From the cell containing the given text, extract its center point as (X, Y) coordinate. 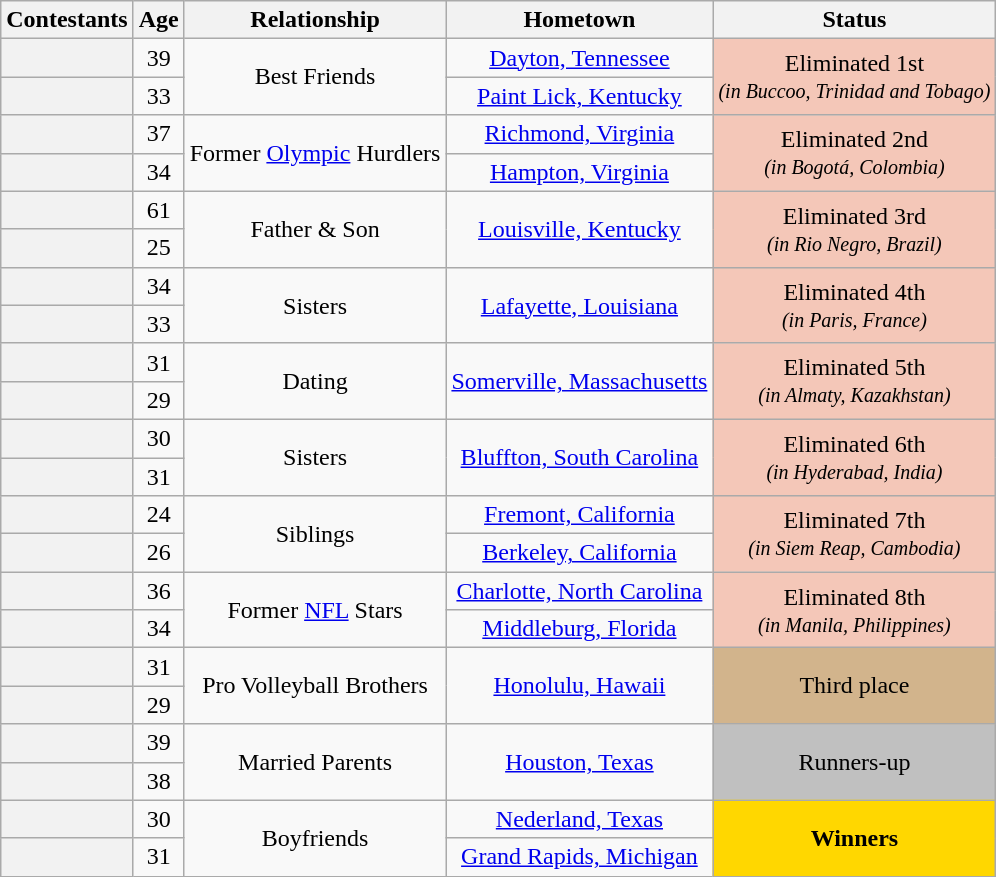
Relationship (315, 20)
Pro Volleyball Brothers (315, 686)
Eliminated 8th(in Manila, Philippines) (854, 610)
38 (158, 781)
Eliminated 1st(in Buccoo, Trinidad and Tobago) (854, 77)
Hampton, Virginia (580, 172)
Berkeley, California (580, 553)
Contestants (67, 20)
Best Friends (315, 77)
Eliminated 2nd(in Bogotá, Colombia) (854, 153)
Somerville, Massachusetts (580, 381)
25 (158, 248)
Eliminated 7th(in Siem Reap, Cambodia) (854, 534)
Eliminated 3rd(in Rio Negro, Brazil) (854, 229)
Eliminated 6th(in Hyderabad, India) (854, 457)
Lafayette, Louisiana (580, 305)
Age (158, 20)
Eliminated 4th(in Paris, France) (854, 305)
Status (854, 20)
Paint Lick, Kentucky (580, 96)
37 (158, 134)
Charlotte, North Carolina (580, 591)
Middleburg, Florida (580, 629)
Married Parents (315, 762)
Winners (854, 838)
Honolulu, Hawaii (580, 686)
Dayton, Tennessee (580, 58)
Houston, Texas (580, 762)
Eliminated 5th(in Almaty, Kazakhstan) (854, 381)
Father & Son (315, 229)
Former Olympic Hurdlers (315, 153)
Siblings (315, 534)
26 (158, 553)
Third place (854, 686)
Richmond, Virginia (580, 134)
Boyfriends (315, 838)
Grand Rapids, Michigan (580, 857)
Bluffton, South Carolina (580, 457)
Louisville, Kentucky (580, 229)
Runners-up (854, 762)
Fremont, California (580, 515)
61 (158, 210)
Hometown (580, 20)
Dating (315, 381)
Nederland, Texas (580, 819)
Former NFL Stars (315, 610)
36 (158, 591)
24 (158, 515)
